Output the (x, y) coordinate of the center of the cell containing the given text.  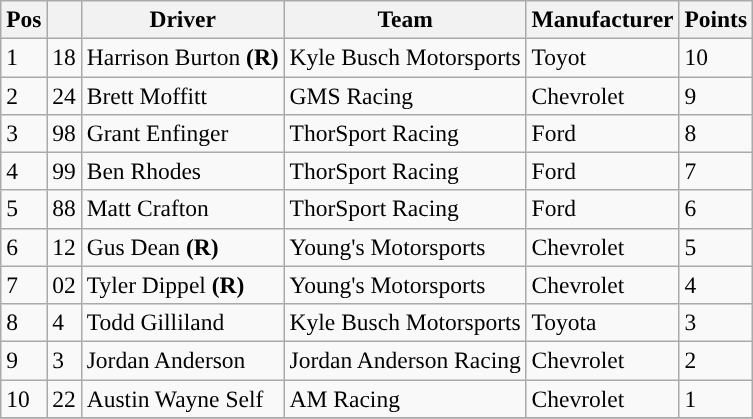
22 (64, 398)
02 (64, 285)
Points (716, 19)
Todd Gilliland (182, 322)
Driver (182, 19)
99 (64, 171)
Brett Moffitt (182, 95)
Pos (24, 19)
Grant Enfinger (182, 133)
Toyot (602, 57)
Toyota (602, 322)
98 (64, 133)
Team (405, 19)
Austin Wayne Self (182, 398)
Harrison Burton (R) (182, 57)
24 (64, 95)
AM Racing (405, 398)
Gus Dean (R) (182, 247)
Manufacturer (602, 19)
18 (64, 57)
Matt Crafton (182, 209)
GMS Racing (405, 95)
88 (64, 209)
Ben Rhodes (182, 171)
Jordan Anderson (182, 360)
Tyler Dippel (R) (182, 285)
Jordan Anderson Racing (405, 360)
12 (64, 247)
